Search for the cell housing the specified text and yield its (X, Y) center coordinate. 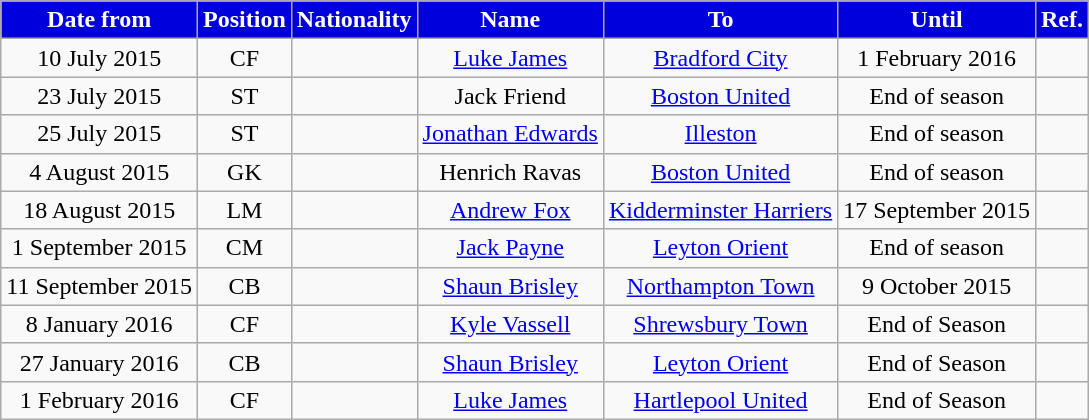
Henrich Ravas (510, 172)
4 August 2015 (100, 172)
Illeston (720, 134)
8 January 2016 (100, 324)
Hartlepool United (720, 400)
23 July 2015 (100, 96)
GK (245, 172)
27 January 2016 (100, 362)
Jack Friend (510, 96)
11 September 2015 (100, 286)
Kidderminster Harriers (720, 210)
Jack Payne (510, 248)
Until (937, 20)
Kyle Vassell (510, 324)
Shrewsbury Town (720, 324)
To (720, 20)
LM (245, 210)
CM (245, 248)
Position (245, 20)
Name (510, 20)
1 September 2015 (100, 248)
Date from (100, 20)
10 July 2015 (100, 58)
Jonathan Edwards (510, 134)
9 October 2015 (937, 286)
Northampton Town (720, 286)
Bradford City (720, 58)
25 July 2015 (100, 134)
17 September 2015 (937, 210)
Nationality (354, 20)
Andrew Fox (510, 210)
18 August 2015 (100, 210)
Ref. (1062, 20)
